Capture the cell that displays the provided text and extract its [x, y] central coordinate. 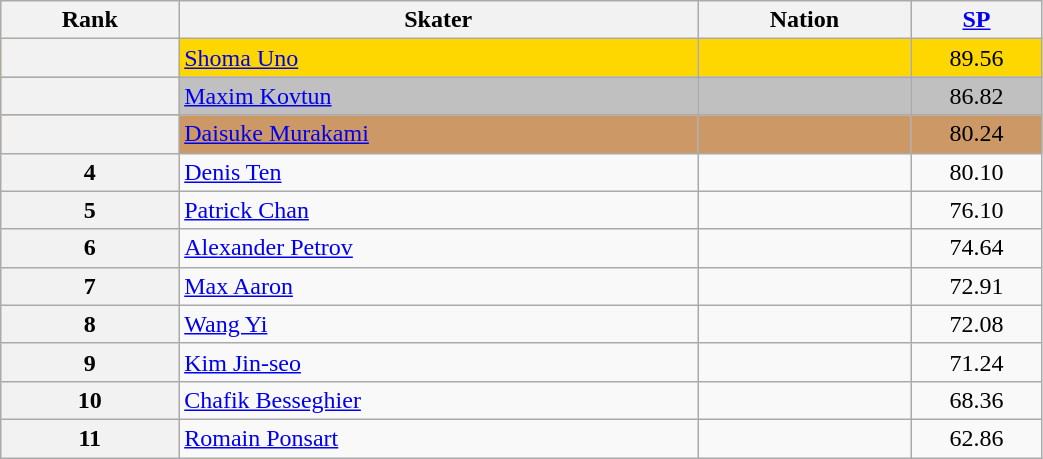
Chafik Besseghier [438, 400]
Daisuke Murakami [438, 134]
86.82 [976, 96]
72.91 [976, 286]
89.56 [976, 58]
9 [90, 362]
Alexander Petrov [438, 248]
74.64 [976, 248]
Patrick Chan [438, 210]
8 [90, 324]
11 [90, 438]
80.10 [976, 172]
Rank [90, 20]
Romain Ponsart [438, 438]
72.08 [976, 324]
SP [976, 20]
Shoma Uno [438, 58]
10 [90, 400]
Wang Yi [438, 324]
Skater [438, 20]
Max Aaron [438, 286]
80.24 [976, 134]
Maxim Kovtun [438, 96]
5 [90, 210]
4 [90, 172]
Kim Jin-seo [438, 362]
68.36 [976, 400]
7 [90, 286]
6 [90, 248]
Nation [804, 20]
Denis Ten [438, 172]
76.10 [976, 210]
62.86 [976, 438]
71.24 [976, 362]
